Scan for the cell matching the given text and deliver its (x, y) coordinate at center. 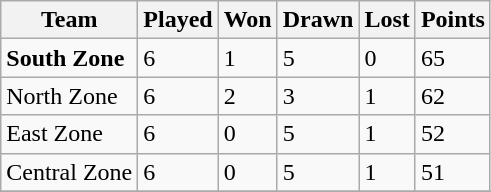
3 (318, 96)
Drawn (318, 20)
52 (452, 134)
Lost (387, 20)
65 (452, 58)
2 (248, 96)
East Zone (70, 134)
South Zone (70, 58)
Won (248, 20)
62 (452, 96)
51 (452, 172)
Central Zone (70, 172)
North Zone (70, 96)
Team (70, 20)
Played (178, 20)
Points (452, 20)
